Detect which cell encompasses the target text, then output its (x, y) center coordinate. 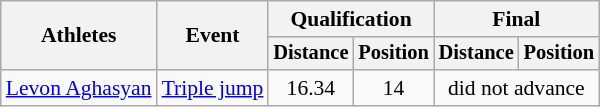
Levon Aghasyan (79, 88)
Event (213, 36)
Final (516, 19)
14 (393, 88)
Qualification (350, 19)
Athletes (79, 36)
Triple jump (213, 88)
did not advance (516, 88)
16.34 (310, 88)
